Detect which cell encompasses the target text, then output its [x, y] center coordinate. 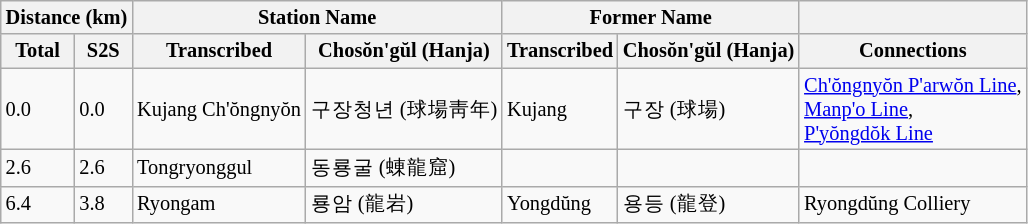
룡암 (龍岩) [404, 204]
구장청년 (球場靑年) [404, 109]
Ch'ŏngnyŏn P'arwŏn Line,Manp'o Line,P'yŏngdŏk Line [912, 109]
S2S [103, 51]
Former Name [650, 17]
Ryongdŭng Colliery [912, 204]
Station Name [317, 17]
구장 (球場) [708, 109]
Tongryonggul [219, 168]
Kujang Ch'ŏngnyŏn [219, 109]
Yongdŭng [560, 204]
Kujang [560, 109]
Total [38, 51]
6.4 [38, 204]
Connections [912, 51]
Distance (km) [66, 17]
용등 (龍登) [708, 204]
Ryongam [219, 204]
3.8 [103, 204]
동룡굴 (蝀龍窟) [404, 168]
